Pinpoint the cell where the given text exists, returning its (X, Y) midpoint coordinate. 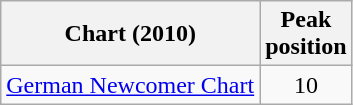
Chart (2010) (130, 34)
Peakposition (306, 34)
10 (306, 85)
German Newcomer Chart (130, 85)
